Determine the [X, Y] coordinate at the center of the cell enclosing the given text.  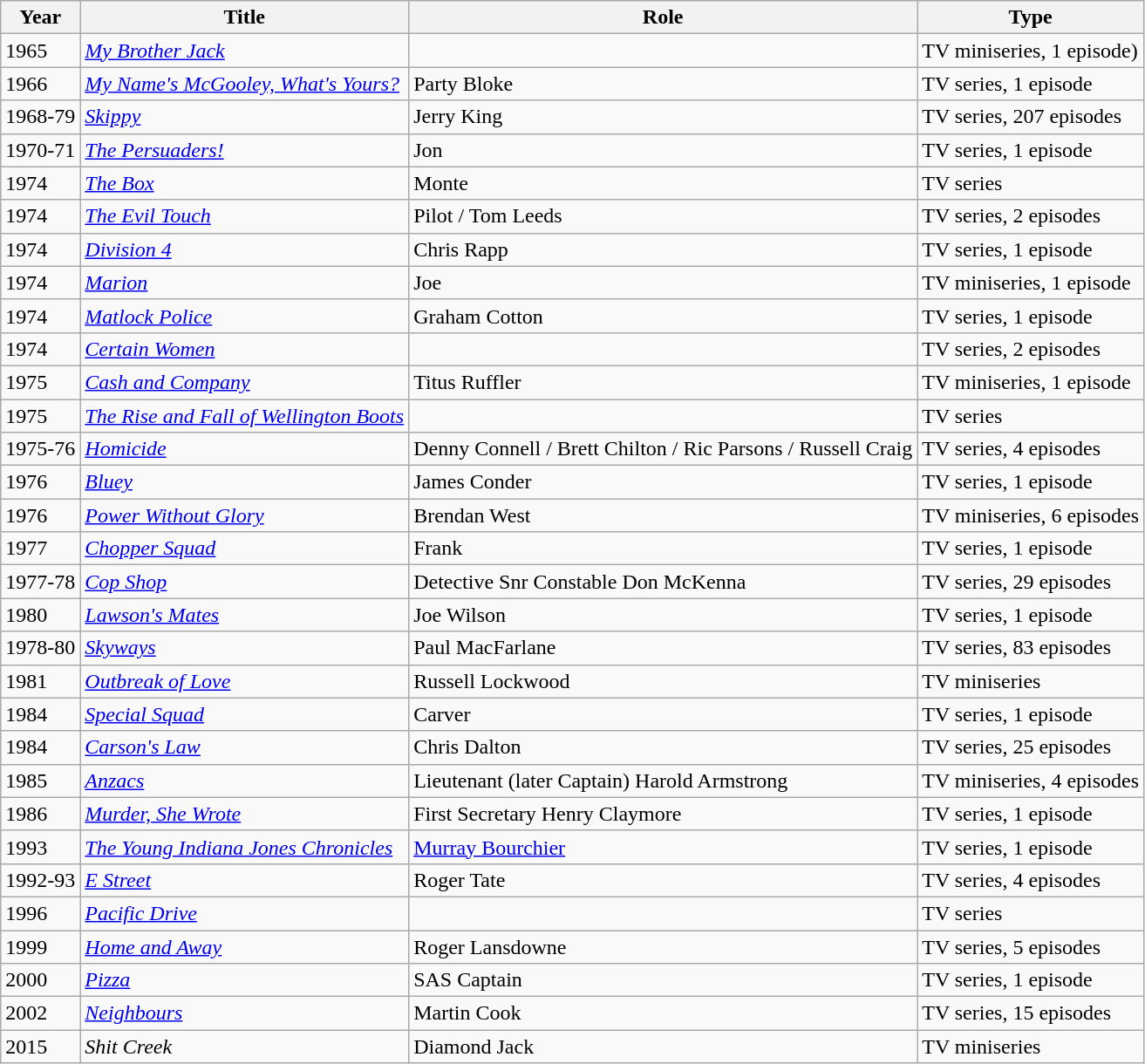
Party Bloke [663, 84]
Marion [244, 283]
Outbreak of Love [244, 681]
Frank [663, 549]
Skippy [244, 117]
1993 [40, 847]
Diamond Jack [663, 1047]
Year [40, 17]
TV series, 83 episodes [1031, 648]
1966 [40, 84]
1986 [40, 814]
Certain Women [244, 349]
Anzacs [244, 781]
The Rise and Fall of Wellington Boots [244, 416]
Power Without Glory [244, 515]
Monte [663, 183]
SAS Captain [663, 980]
TV series, 207 episodes [1031, 117]
First Secretary Henry Claymore [663, 814]
TV series, 29 episodes [1031, 582]
Pacific Drive [244, 913]
Brendan West [663, 515]
Joe [663, 283]
Graham Cotton [663, 316]
1978-80 [40, 648]
Home and Away [244, 946]
1999 [40, 946]
2002 [40, 1013]
E Street [244, 880]
1965 [40, 51]
Carson's Law [244, 747]
Role [663, 17]
Chopper Squad [244, 549]
1977-78 [40, 582]
Neighbours [244, 1013]
The Box [244, 183]
TV series, 25 episodes [1031, 747]
1980 [40, 615]
1977 [40, 549]
Matlock Police [244, 316]
Murray Bourchier [663, 847]
TV miniseries, 6 episodes [1031, 515]
Roger Tate [663, 880]
1985 [40, 781]
1992-93 [40, 880]
Detective Snr Constable Don McKenna [663, 582]
2015 [40, 1047]
Carver [663, 714]
Lieutenant (later Captain) Harold Armstrong [663, 781]
Chris Dalton [663, 747]
Shit Creek [244, 1047]
Homicide [244, 449]
Murder, She Wrote [244, 814]
The Young Indiana Jones Chronicles [244, 847]
Skyways [244, 648]
Joe Wilson [663, 615]
My Name's McGooley, What's Yours? [244, 84]
Cash and Company [244, 382]
Lawson's Mates [244, 615]
Roger Lansdowne [663, 946]
1970-71 [40, 150]
Martin Cook [663, 1013]
Pizza [244, 980]
Special Squad [244, 714]
TV series, 15 episodes [1031, 1013]
1975-76 [40, 449]
Cop Shop [244, 582]
The Persuaders! [244, 150]
1981 [40, 681]
Pilot / Tom Leeds [663, 216]
The Evil Touch [244, 216]
Russell Lockwood [663, 681]
Titus Ruffler [663, 382]
Type [1031, 17]
Title [244, 17]
James Conder [663, 482]
Denny Connell / Brett Chilton / Ric Parsons / Russell Craig [663, 449]
TV series, 5 episodes [1031, 946]
Jon [663, 150]
Division 4 [244, 249]
1968-79 [40, 117]
Paul MacFarlane [663, 648]
TV miniseries, 4 episodes [1031, 781]
Chris Rapp [663, 249]
My Brother Jack [244, 51]
Jerry King [663, 117]
Bluey [244, 482]
1996 [40, 913]
TV miniseries, 1 episode) [1031, 51]
2000 [40, 980]
